For the text-containing cell, return its midpoint in (x, y) coordinate format. 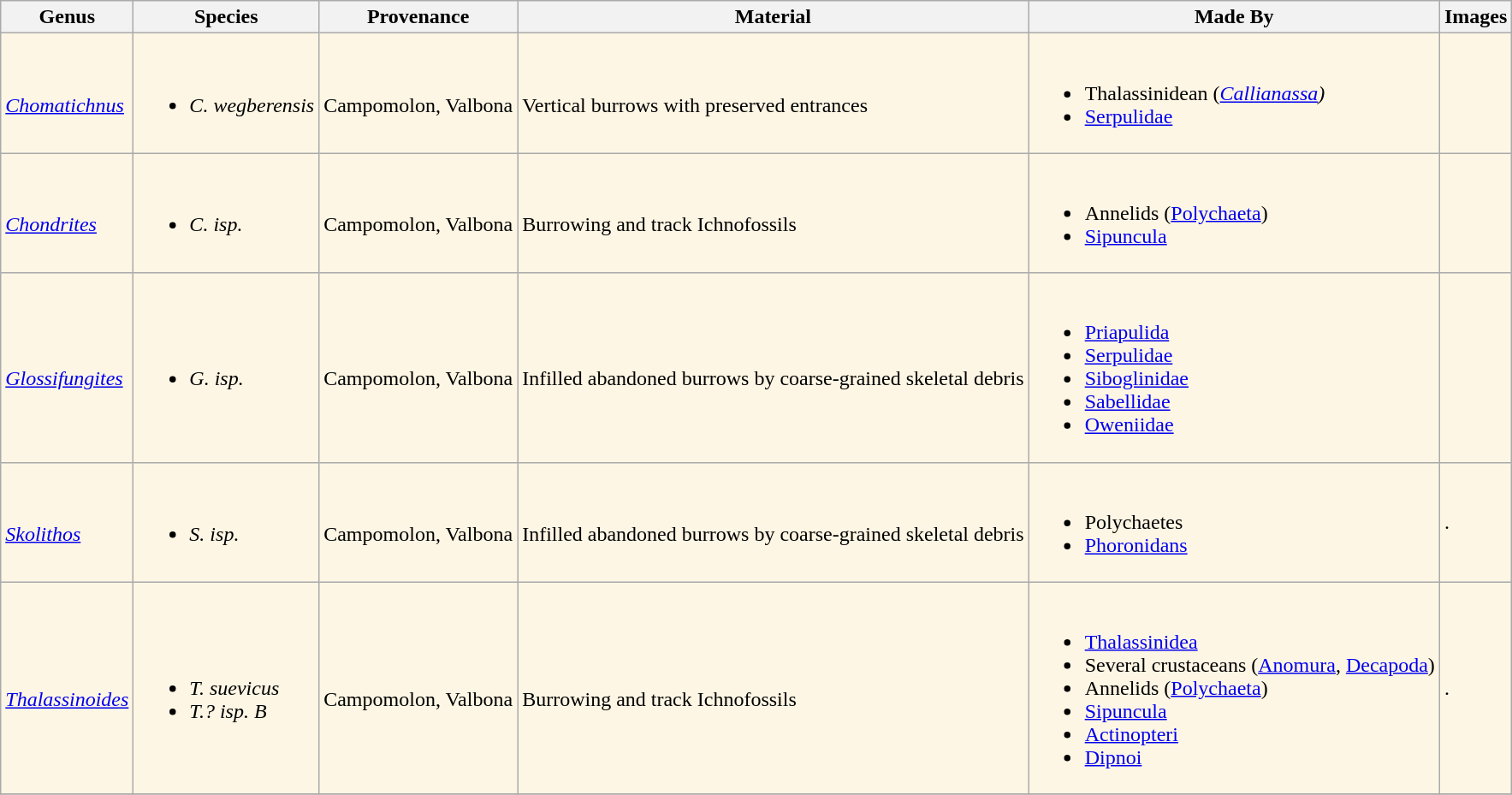
Vertical burrows with preserved entrances (774, 93)
C. isp. (226, 213)
ThalassinideaSeveral crustaceans (Anomura, Decapoda)Annelids (Polychaeta)SipunculaActinopteriDipnoi (1234, 688)
Material (774, 17)
PriapulidaSerpulidaeSiboglinidaeSabellidaeOweniidae (1234, 368)
T. suevicusT.? isp. B (226, 688)
Thalassinidean (Callianassa)Serpulidae (1234, 93)
Chomatichnus (67, 93)
Provenance (418, 17)
Chondrites (67, 213)
Genus (67, 17)
Thalassinoides (67, 688)
Made By (1234, 17)
Species (226, 17)
G. isp. (226, 368)
Images (1475, 17)
C. wegberensis (226, 93)
Glossifungites (67, 368)
Annelids (Polychaeta)Sipuncula (1234, 213)
S. isp. (226, 522)
Skolithos (67, 522)
PolychaetesPhoronidans (1234, 522)
